Detect which cell encompasses the target text, then output its (x, y) center coordinate. 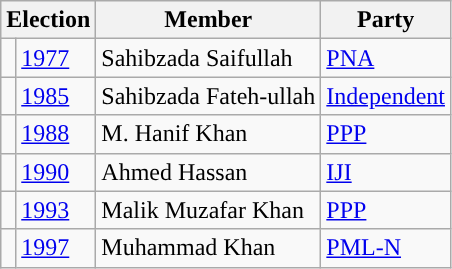
1977 (56, 58)
1997 (56, 248)
Muhammad Khan (208, 248)
Sahibzada Fateh-ullah (208, 96)
1988 (56, 134)
1993 (56, 210)
PML-N (386, 248)
1985 (56, 96)
1990 (56, 172)
M. Hanif Khan (208, 134)
Independent (386, 96)
IJI (386, 172)
Ahmed Hassan (208, 172)
Election (48, 20)
Member (208, 20)
Sahibzada Saifullah (208, 58)
PNA (386, 58)
Malik Muzafar Khan (208, 210)
Party (386, 20)
